Provide the [x, y] coordinate of the cell's center where the given text is located.  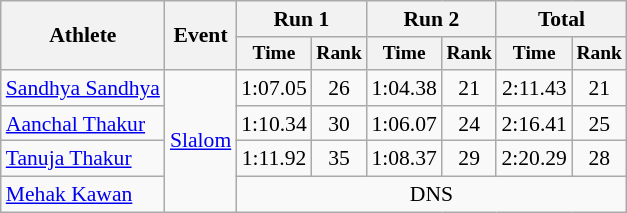
Aanchal Thakur [83, 124]
Event [200, 36]
29 [470, 159]
24 [470, 124]
28 [600, 159]
30 [340, 124]
26 [340, 88]
1:04.38 [404, 88]
1:06.07 [404, 124]
Run 1 [301, 19]
Sandhya Sandhya [83, 88]
Mehak Kawan [83, 195]
35 [340, 159]
Tanuja Thakur [83, 159]
2:20.29 [534, 159]
1:07.05 [274, 88]
1:11.92 [274, 159]
1:10.34 [274, 124]
Slalom [200, 141]
2:16.41 [534, 124]
25 [600, 124]
Athlete [83, 36]
DNS [431, 195]
Run 2 [431, 19]
Total [561, 19]
2:11.43 [534, 88]
1:08.37 [404, 159]
